Search for the cell housing the specified text and yield its (x, y) center coordinate. 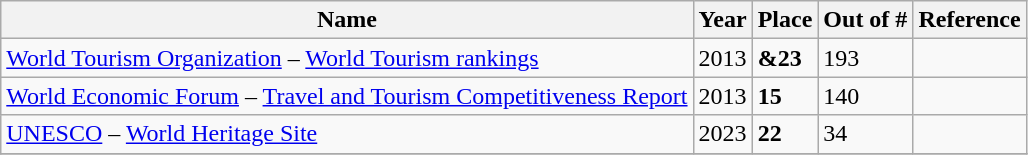
&23 (785, 58)
UNESCO – World Heritage Site (347, 134)
15 (785, 96)
140 (866, 96)
34 (866, 134)
Year (722, 20)
Place (785, 20)
World Economic Forum – Travel and Tourism Competitiveness Report (347, 96)
World Tourism Organization – World Tourism rankings (347, 58)
22 (785, 134)
Name (347, 20)
2023 (722, 134)
Reference (970, 20)
Out of # (866, 20)
193 (866, 58)
